Output the [X, Y] coordinate of the center of the cell containing the given text.  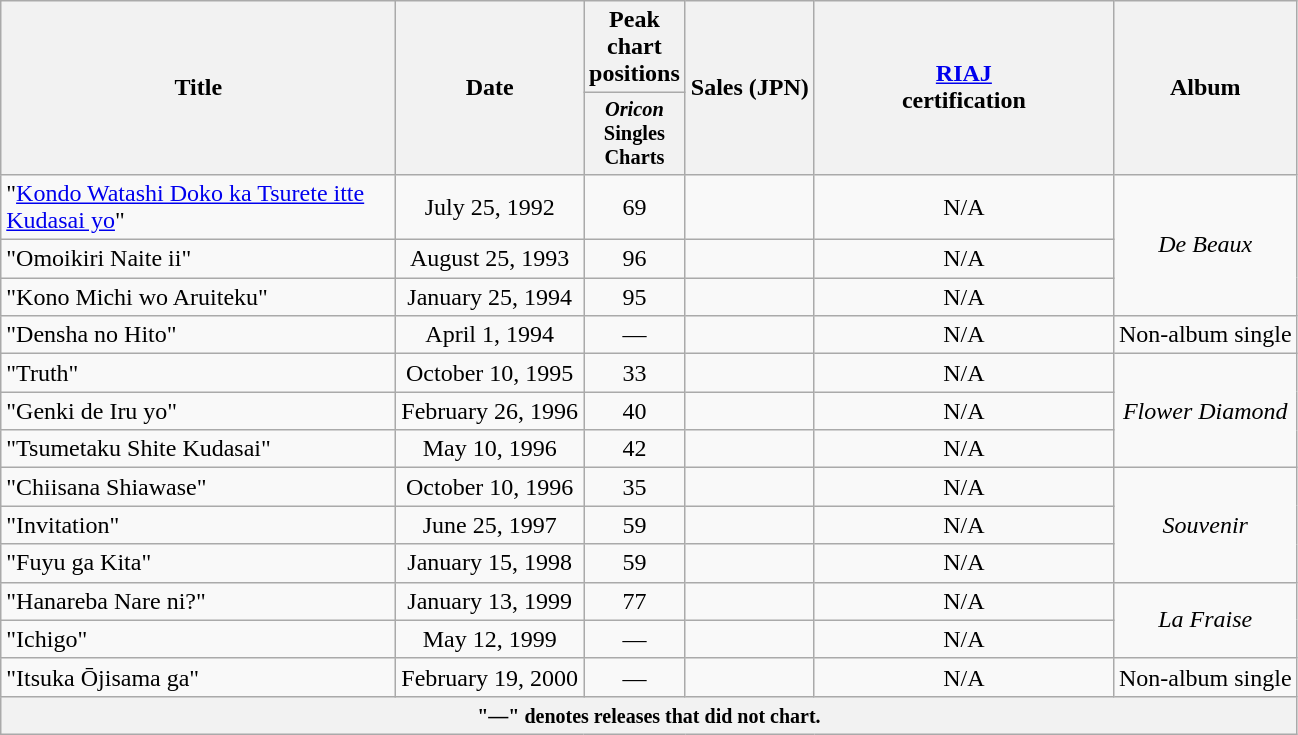
"Hanareba Nare ni?" [198, 601]
January 15, 1998 [490, 563]
Souvenir [1205, 525]
May 10, 1996 [490, 449]
Oricon Singles Charts [635, 134]
95 [635, 297]
RIAJcertification [964, 88]
Album [1205, 88]
January 13, 1999 [490, 601]
"Tsumetaku Shite Kudasai" [198, 449]
69 [635, 206]
Title [198, 88]
May 12, 1999 [490, 639]
February 19, 2000 [490, 677]
De Beaux [1205, 244]
33 [635, 373]
Date [490, 88]
January 25, 1994 [490, 297]
"—" denotes releases that did not chart. [649, 715]
"Ichigo" [198, 639]
October 10, 1996 [490, 487]
77 [635, 601]
October 10, 1995 [490, 373]
"Genki de Iru yo" [198, 411]
"Fuyu ga Kita" [198, 563]
"Itsuka Ōjisama ga" [198, 677]
"Kondo Watashi Doko ka Tsurete itte Kudasai yo" [198, 206]
Peak chart positions [635, 47]
February 26, 1996 [490, 411]
"Invitation" [198, 525]
July 25, 1992 [490, 206]
42 [635, 449]
April 1, 1994 [490, 335]
Flower Diamond [1205, 411]
40 [635, 411]
June 25, 1997 [490, 525]
"Densha no Hito" [198, 335]
"Chiisana Shiawase" [198, 487]
"Omoikiri Naite ii" [198, 259]
35 [635, 487]
Sales (JPN) [750, 88]
La Fraise [1205, 620]
August 25, 1993 [490, 259]
96 [635, 259]
"Truth" [198, 373]
"Kono Michi wo Aruiteku" [198, 297]
